Return [x, y] of the center of cell containing provided text 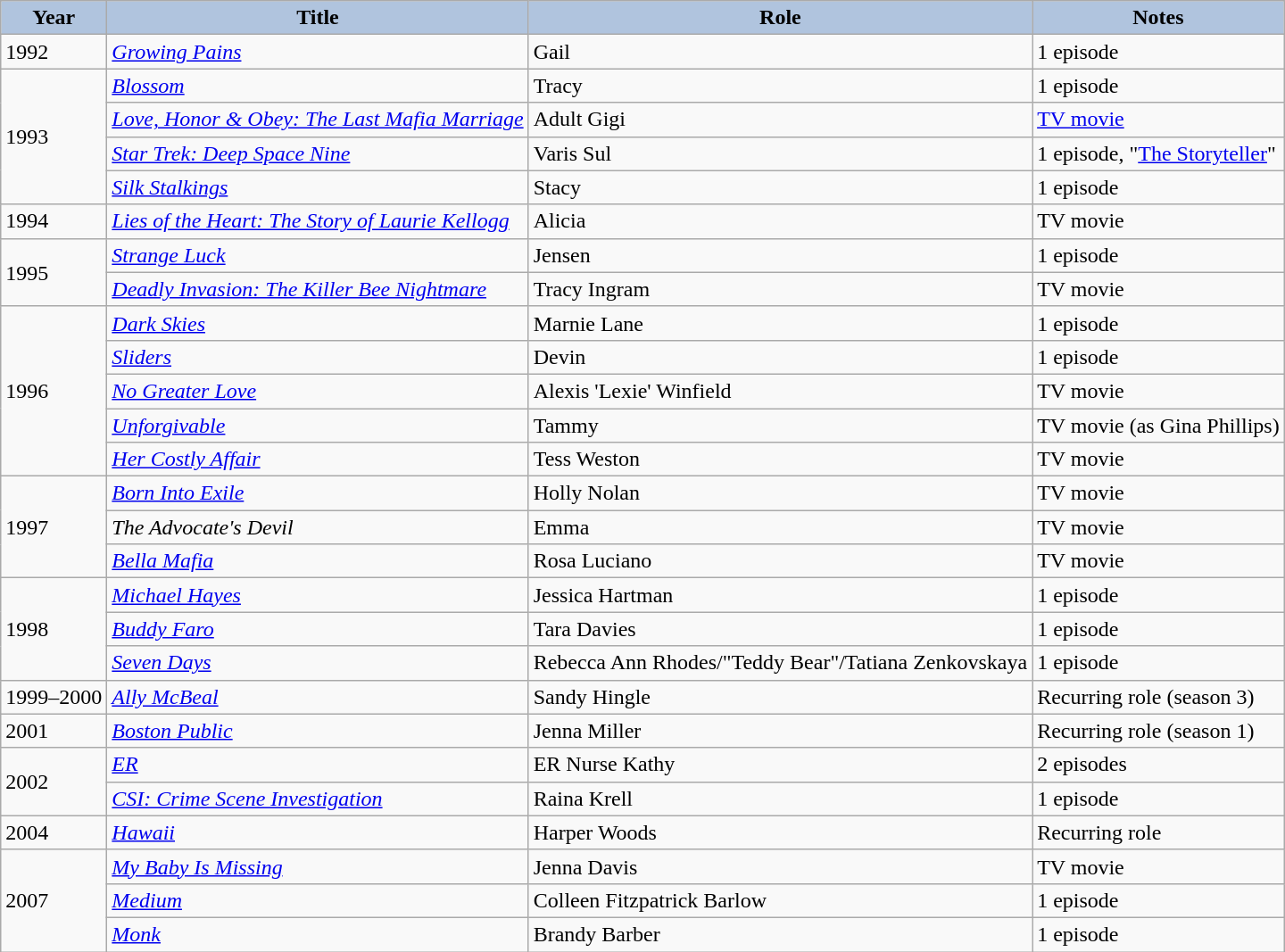
Alicia [780, 221]
Ally McBeal [318, 697]
Her Costly Affair [318, 459]
Stacy [780, 187]
Blossom [318, 86]
2007 [54, 900]
Tara Davies [780, 629]
My Baby Is Missing [318, 866]
Tess Weston [780, 459]
Bella Mafia [318, 561]
Medium [318, 900]
Adult Gigi [780, 120]
2001 [54, 731]
Recurring role (season 3) [1158, 697]
Tracy Ingram [780, 289]
Recurring role [1158, 832]
Michael Hayes [318, 595]
Marnie Lane [780, 323]
Seven Days [318, 663]
1992 [54, 52]
Devin [780, 357]
Role [780, 18]
Jenna Davis [780, 866]
Tracy [780, 86]
2002 [54, 782]
Boston Public [318, 731]
1999–2000 [54, 697]
Silk Stalkings [318, 187]
Jessica Hartman [780, 595]
Title [318, 18]
Monk [318, 934]
1993 [54, 137]
ER Nurse Kathy [780, 765]
Dark Skies [318, 323]
Unforgivable [318, 426]
Harper Woods [780, 832]
2004 [54, 832]
Notes [1158, 18]
Star Trek: Deep Space Nine [318, 153]
1 episode, "The Storyteller" [1158, 153]
Brandy Barber [780, 934]
CSI: Crime Scene Investigation [318, 799]
Jensen [780, 255]
1998 [54, 629]
Deadly Invasion: The Killer Bee Nightmare [318, 289]
Raina Krell [780, 799]
No Greater Love [318, 391]
Jenna Miller [780, 731]
Alexis 'Lexie' Winfield [780, 391]
Strange Luck [318, 255]
Sliders [318, 357]
Colleen Fitzpatrick Barlow [780, 900]
1995 [54, 272]
2 episodes [1158, 765]
Varis Sul [780, 153]
Rosa Luciano [780, 561]
Born Into Exile [318, 493]
1997 [54, 527]
Holly Nolan [780, 493]
Tammy [780, 426]
The Advocate's Devil [318, 527]
Emma [780, 527]
TV movie (as Gina Phillips) [1158, 426]
Gail [780, 52]
Lies of the Heart: The Story of Laurie Kellogg [318, 221]
Hawaii [318, 832]
Growing Pains [318, 52]
Buddy Faro [318, 629]
Recurring role (season 1) [1158, 731]
Rebecca Ann Rhodes/"Teddy Bear"/Tatiana Zenkovskaya [780, 663]
Love, Honor & Obey: The Last Mafia Marriage [318, 120]
1996 [54, 391]
1994 [54, 221]
Year [54, 18]
Sandy Hingle [780, 697]
ER [318, 765]
